Scan for the cell matching the given text and deliver its (x, y) coordinate at center. 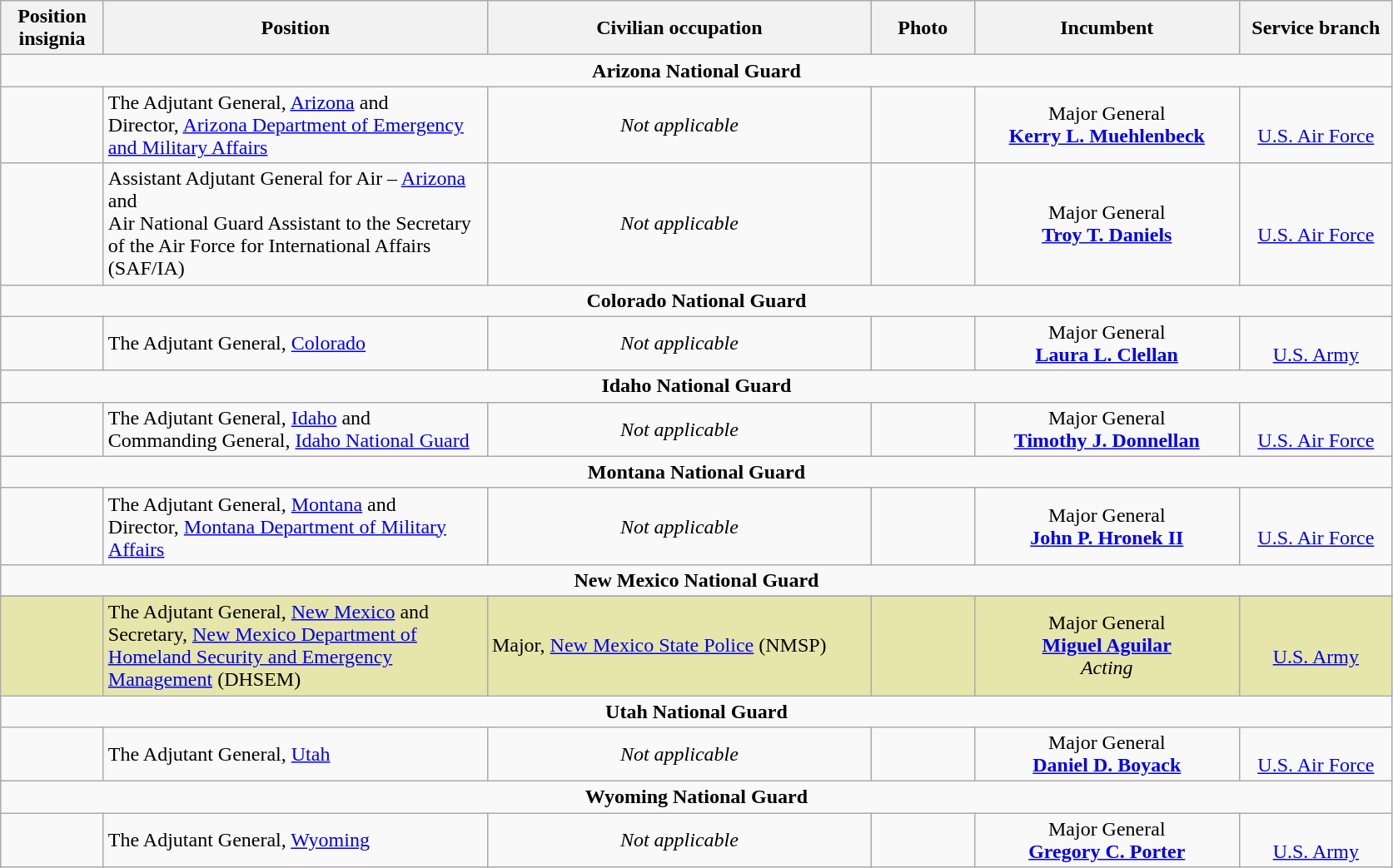
Civilian occupation (679, 28)
Colorado National Guard (696, 300)
The Adjutant General, Utah (295, 754)
Assistant Adjutant General for Air – Arizona andAir National Guard Assistant to the Secretary of the Air Force for International Affairs (SAF/IA) (295, 224)
Major GeneralGregory C. Porter (1107, 841)
Major GeneralJohn P. Hronek II (1107, 526)
Major GeneralKerry L. Muehlenbeck (1107, 125)
Service branch (1316, 28)
Major GeneralMiguel AguilarActing (1107, 646)
New Mexico National Guard (696, 580)
Major GeneralDaniel D. Boyack (1107, 754)
The Adjutant General, Montana andDirector, Montana Department of Military Affairs (295, 526)
Position insignia (52, 28)
The Adjutant General, Wyoming (295, 841)
Major GeneralLaura L. Clellan (1107, 343)
Major GeneralTroy T. Daniels (1107, 224)
Montana National Guard (696, 472)
Major GeneralTimothy J. Donnellan (1107, 429)
The Adjutant General, New Mexico andSecretary, New Mexico Department of Homeland Security and Emergency Management (DHSEM) (295, 646)
Major, New Mexico State Police (NMSP) (679, 646)
Idaho National Guard (696, 386)
Wyoming National Guard (696, 797)
Position (295, 28)
Arizona National Guard (696, 71)
Photo (923, 28)
The Adjutant General, Idaho andCommanding General, Idaho National Guard (295, 429)
Utah National Guard (696, 712)
The Adjutant General, Colorado (295, 343)
The Adjutant General, Arizona andDirector, Arizona Department of Emergency and Military Affairs (295, 125)
Incumbent (1107, 28)
